Detect which cell encompasses the target text, then output its [x, y] center coordinate. 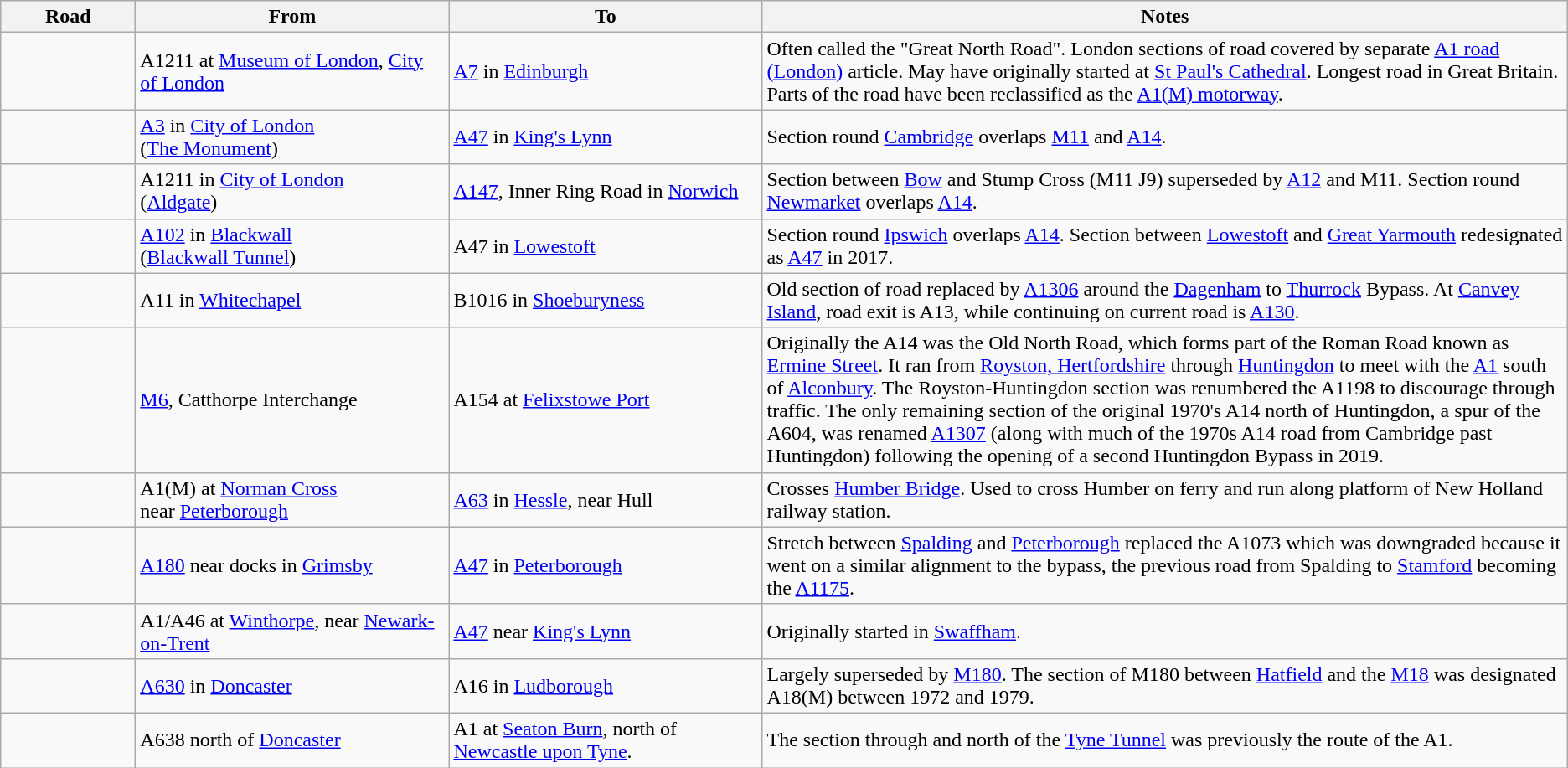
A1211 at Museum of London, City of London [292, 71]
A1(M) at Norman Cross near Peterborough [292, 499]
A16 in Ludborough [606, 685]
Section round Cambridge overlaps M11 and A14. [1164, 137]
Road [69, 17]
A638 north of Doncaster [292, 740]
The section through and north of the Tyne Tunnel was previously the route of the A1. [1164, 740]
A47 in Lowestoft [606, 246]
A47 in Peterborough [606, 565]
Section round Ipswich overlaps A14. Section between Lowestoft and Great Yarmouth redesignated as A47 in 2017. [1164, 246]
A7 in Edinburgh [606, 71]
A63 in Hessle, near Hull [606, 499]
B1016 in Shoeburyness [606, 300]
Largely superseded by M180. The section of M180 between Hatfield and the M18 was designated A18(M) between 1972 and 1979. [1164, 685]
Section between Bow and Stump Cross (M11 J9) superseded by A12 and M11. Section round Newmarket overlaps A14. [1164, 191]
Crosses Humber Bridge. Used to cross Humber on ferry and run along platform of New Holland railway station. [1164, 499]
A102 in Blackwall(Blackwall Tunnel) [292, 246]
A154 at Felixstowe Port [606, 400]
A47 in King's Lynn [606, 137]
M6, Catthorpe Interchange [292, 400]
A180 near docks in Grimsby [292, 565]
A1/A46 at Winthorpe, near Newark-on-Trent [292, 631]
A630 in Doncaster [292, 685]
Originally started in Swaffham. [1164, 631]
To [606, 17]
A1211 in City of London(Aldgate) [292, 191]
A3 in City of London(The Monument) [292, 137]
From [292, 17]
A47 near King's Lynn [606, 631]
A1 at Seaton Burn, north of Newcastle upon Tyne. [606, 740]
Notes [1164, 17]
A147, Inner Ring Road in Norwich [606, 191]
A11 in Whitechapel [292, 300]
